Return (X, Y) of the center of cell containing provided text 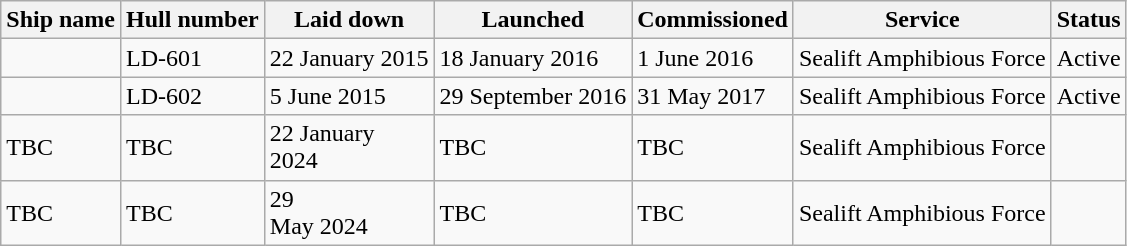
29May 2024 (349, 212)
Status (1088, 20)
Service (922, 20)
Ship name (61, 20)
Hull number (193, 20)
1 June 2016 (713, 58)
22 January2024 (349, 148)
22 January 2015 (349, 58)
5 June 2015 (349, 96)
18 January 2016 (533, 58)
LD-601 (193, 58)
Laid down (349, 20)
LD-602 (193, 96)
31 May 2017 (713, 96)
29 September 2016 (533, 96)
Launched (533, 20)
Commissioned (713, 20)
